From the cell containing the given text, extract its center point as [x, y] coordinate. 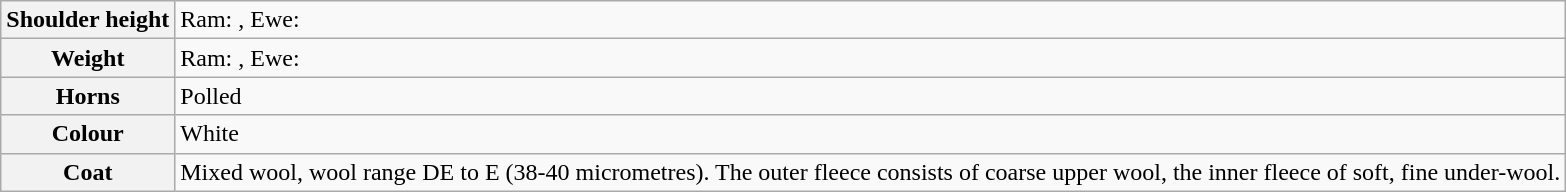
White [870, 134]
Colour [88, 134]
Mixed wool, wool range DE to E (38-40 micrometres). The outer fleece consists of coarse upper wool, the inner fleece of soft, fine under-wool. [870, 172]
Shoulder height [88, 20]
Weight [88, 58]
Coat [88, 172]
Horns [88, 96]
Polled [870, 96]
